Return (x, y) of the center of cell containing provided text 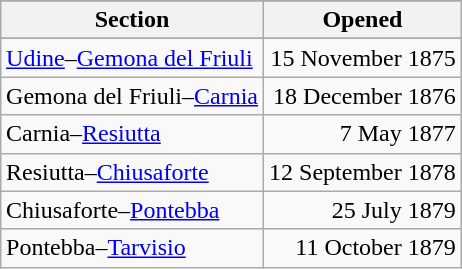
Chiusaforte–Pontebba (132, 210)
7 May 1877 (363, 134)
Pontebba–Tarvisio (132, 248)
Opened (363, 20)
25 July 1879 (363, 210)
11 October 1879 (363, 248)
Carnia–Resiutta (132, 134)
18 December 1876 (363, 96)
Section (132, 20)
Udine–Gemona del Friuli (132, 58)
Resiutta–Chiusaforte (132, 172)
Gemona del Friuli–Carnia (132, 96)
15 November 1875 (363, 58)
12 September 1878 (363, 172)
